Find where the given text appears and provide that cell's center as (X, Y) coordinate. 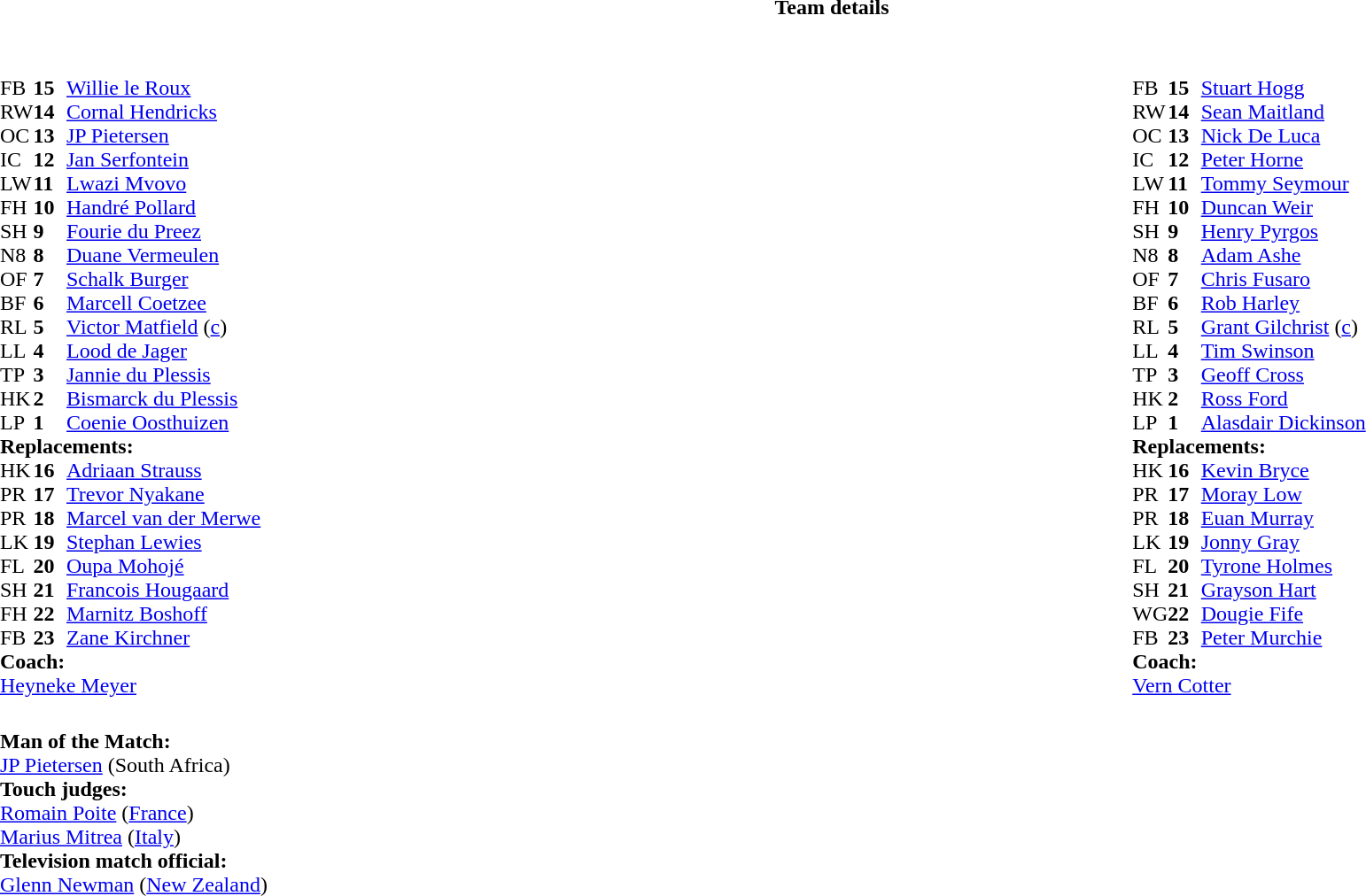
JP Pietersen (163, 136)
Francois Hougaard (163, 590)
Marcell Coetzee (163, 303)
Coenie Oosthuizen (163, 423)
Rob Harley (1284, 303)
Stuart Hogg (1284, 89)
Peter Horne (1284, 159)
Tommy Seymour (1284, 184)
Sean Maitland (1284, 112)
Tyrone Holmes (1284, 567)
Jonny Gray (1284, 542)
Fourie du Preez (163, 232)
Alasdair Dickinson (1284, 423)
Peter Murchie (1284, 637)
Handré Pollard (163, 207)
Ross Ford (1284, 398)
Willie le Roux (163, 89)
Bismarck du Plessis (163, 398)
Lwazi Mvovo (163, 184)
Heyneke Meyer (130, 685)
Henry Pyrgos (1284, 232)
Cornal Hendricks (163, 112)
Dougie Fife (1284, 614)
Chris Fusaro (1284, 280)
Adam Ashe (1284, 255)
Grayson Hart (1284, 590)
WG (1150, 614)
Oupa Mohojé (163, 567)
Vern Cotter (1249, 685)
Grant Gilchrist (c) (1284, 328)
Marnitz Boshoff (163, 614)
Duncan Weir (1284, 207)
Moray Low (1284, 494)
Euan Murray (1284, 519)
Victor Matfield (c) (163, 328)
Trevor Nyakane (163, 494)
Lood de Jager (163, 351)
Zane Kirchner (163, 637)
Adriaan Strauss (163, 471)
Jan Serfontein (163, 159)
Schalk Burger (163, 280)
Stephan Lewies (163, 542)
Kevin Bryce (1284, 471)
Nick De Luca (1284, 136)
Geoff Cross (1284, 375)
Duane Vermeulen (163, 255)
Tim Swinson (1284, 351)
Marcel van der Merwe (163, 519)
Jannie du Plessis (163, 375)
